Return the (X, Y) coordinate for the center point of the cell that contains the specified text.  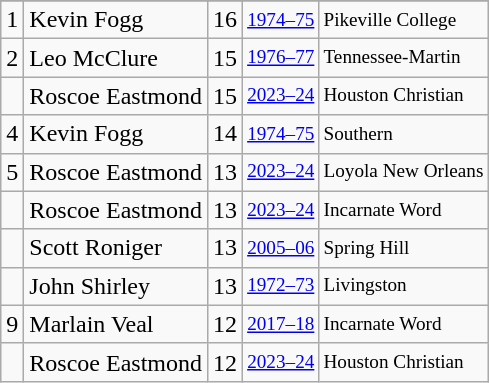
Pikeville College (404, 20)
5 (12, 172)
Scott Roniger (116, 248)
Leo McClure (116, 58)
Spring Hill (404, 248)
1 (12, 20)
9 (12, 324)
1972–73 (281, 286)
Tennessee-Martin (404, 58)
Livingston (404, 286)
2 (12, 58)
Loyola New Orleans (404, 172)
1976–77 (281, 58)
16 (226, 20)
14 (226, 134)
2017–18 (281, 324)
Marlain Veal (116, 324)
Southern (404, 134)
2005–06 (281, 248)
4 (12, 134)
John Shirley (116, 286)
